From the cell containing the given text, extract its center point as [X, Y] coordinate. 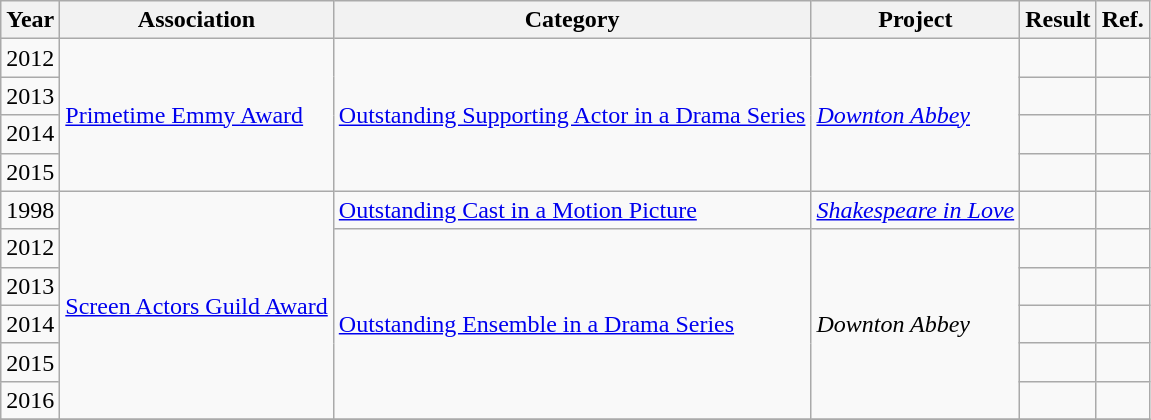
Category [572, 20]
Screen Actors Guild Award [196, 305]
Shakespeare in Love [916, 210]
Result [1058, 20]
Project [916, 20]
1998 [30, 210]
Outstanding Supporting Actor in a Drama Series [572, 115]
Ref. [1122, 20]
Year [30, 20]
Association [196, 20]
Primetime Emmy Award [196, 115]
Outstanding Ensemble in a Drama Series [572, 324]
Outstanding Cast in a Motion Picture [572, 210]
2016 [30, 400]
